Search for the cell housing the specified text and yield its [x, y] center coordinate. 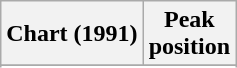
Chart (1991) [72, 34]
Peakposition [189, 34]
